For the text-containing cell, return its midpoint in (X, Y) coordinate format. 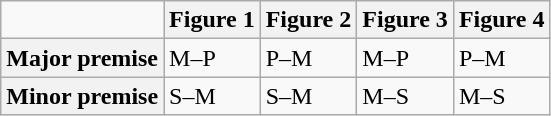
Figure 3 (406, 20)
Figure 2 (308, 20)
Minor premise (82, 96)
Figure 1 (212, 20)
Figure 4 (502, 20)
Major premise (82, 58)
